Scan for the cell matching the given text and deliver its [x, y] coordinate at center. 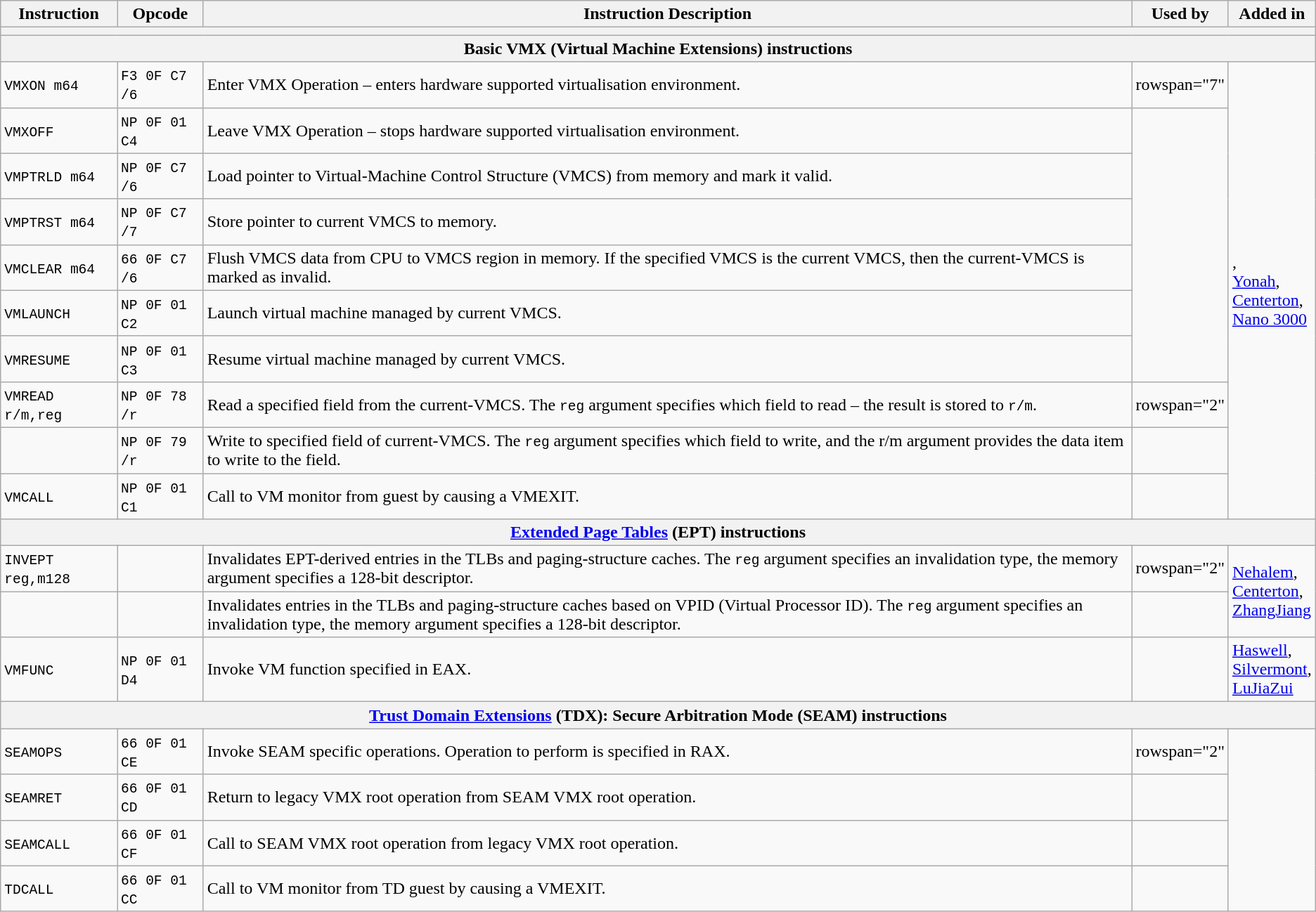
NP 0F 01 C3 [160, 358]
NP 0F 01 C4 [160, 131]
VMCLEAR m64 [59, 267]
Store pointer to current VMCS to memory. [668, 222]
66 0F 01 CF [160, 843]
Invoke SEAM specific operations. Operation to perform is specified in RAX. [668, 752]
Instruction [59, 14]
66 0F C7 /6 [160, 267]
Nehalem,Centerton,ZhangJiang [1272, 592]
VMRESUME [59, 358]
rowspan="7" [1180, 84]
VMPTRST m64 [59, 222]
SEAMOPS [59, 752]
Added in [1272, 14]
NP 0F 78 /r [160, 405]
Read a specified field from the current-VMCS. The reg argument specifies which field to read – the result is stored to r/m. [668, 405]
SEAMCALL [59, 843]
NP 0F 79 /r [160, 450]
VMPTRLD m64 [59, 176]
Leave VMX Operation – stops hardware supported virtualisation environment. [668, 131]
Call to VM monitor from TD guest by causing a VMEXIT. [668, 888]
66 0F 01 CC [160, 888]
INVEPT reg,m128 [59, 569]
SEAMRET [59, 797]
Opcode [160, 14]
VMLAUNCH [59, 313]
Invoke VM function specified in EAX. [668, 670]
VMXOFF [59, 131]
Launch virtual machine managed by current VMCS. [668, 313]
NP 0F C7 /7 [160, 222]
NP 0F C7 /6 [160, 176]
Call to VM monitor from guest by causing a VMEXIT. [668, 496]
NP 0F 01 C2 [160, 313]
NP 0F 01 C1 [160, 496]
Flush VMCS data from CPU to VMCS region in memory. If the specified VMCS is the current VMCS, then the current-VMCS is marked as invalid. [668, 267]
Return to legacy VMX root operation from SEAM VMX root operation. [668, 797]
VMREAD r/m,reg [59, 405]
VMCALL [59, 496]
Used by [1180, 14]
NP 0F 01 D4 [160, 670]
Enter VMX Operation – enters hardware supported virtualisation environment. [668, 84]
VMFUNC [59, 670]
F3 0F C7 /6 [160, 84]
Extended Page Tables (EPT) instructions [658, 533]
66 0F 01 CD [160, 797]
Resume virtual machine managed by current VMCS. [668, 358]
Load pointer to Virtual-Machine Control Structure (VMCS) from memory and mark it valid. [668, 176]
TDCALL [59, 888]
Call to SEAM VMX root operation from legacy VMX root operation. [668, 843]
VMXON m64 [59, 84]
Basic VMX (Virtual Machine Extensions) instructions [658, 48]
,Yonah,Centerton,Nano 3000 [1272, 291]
Haswell,Silvermont,LuJiaZui [1272, 670]
Trust Domain Extensions (TDX): Secure Arbitration Mode (SEAM) instructions [658, 715]
66 0F 01 CE [160, 752]
Instruction Description [668, 14]
